Scan for the cell matching the given text and deliver its [x, y] coordinate at center. 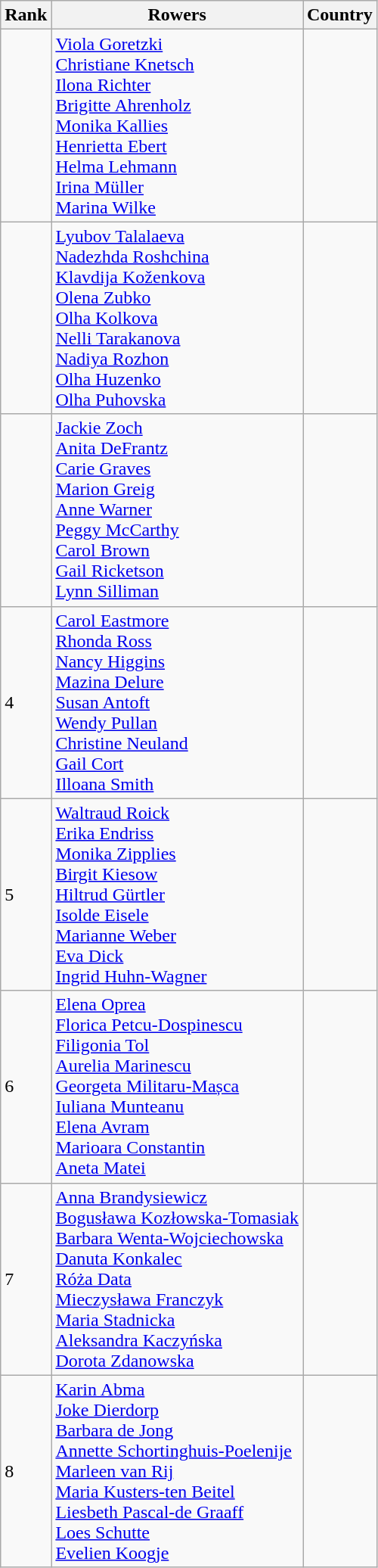
7 [26, 1279]
Elena OpreaFlorica Petcu-DospinescuFiligonia TolAurelia MarinescuGeorgeta Militaru-MașcaIuliana MunteanuElena AvramMarioara ConstantinAneta Matei [177, 1087]
Lyubov TalalaevaNadezhda RoshchinaKlavdija KoženkovaOlena ZubkoOlha KolkovaNelli TarakanovaNadiya RozhonOlha HuzenkoOlha Puhovska [177, 318]
Jackie ZochAnita DeFrantzCarie GravesMarion GreigAnne WarnerPeggy McCarthyCarol BrownGail RicketsonLynn Silliman [177, 510]
Rank [26, 15]
4 [26, 702]
Country [339, 15]
Viola GoretzkiChristiane KnetschIlona RichterBrigitte AhrenholzMonika KalliesHenrietta EbertHelma LehmannIrina MüllerMarina Wilke [177, 126]
8 [26, 1471]
Waltraud RoickErika EndrissMonika ZippliesBirgit KiesowHiltrud GürtlerIsolde EiseleMarianne WeberEva DickIngrid Huhn-Wagner [177, 894]
Carol EastmoreRhonda RossNancy HigginsMazina DelureSusan AntoftWendy PullanChristine NeulandGail CortIlloana Smith [177, 702]
Rowers [177, 15]
6 [26, 1087]
5 [26, 894]
